Extract the [X, Y] coordinate from the center of the cell holding the provided text.  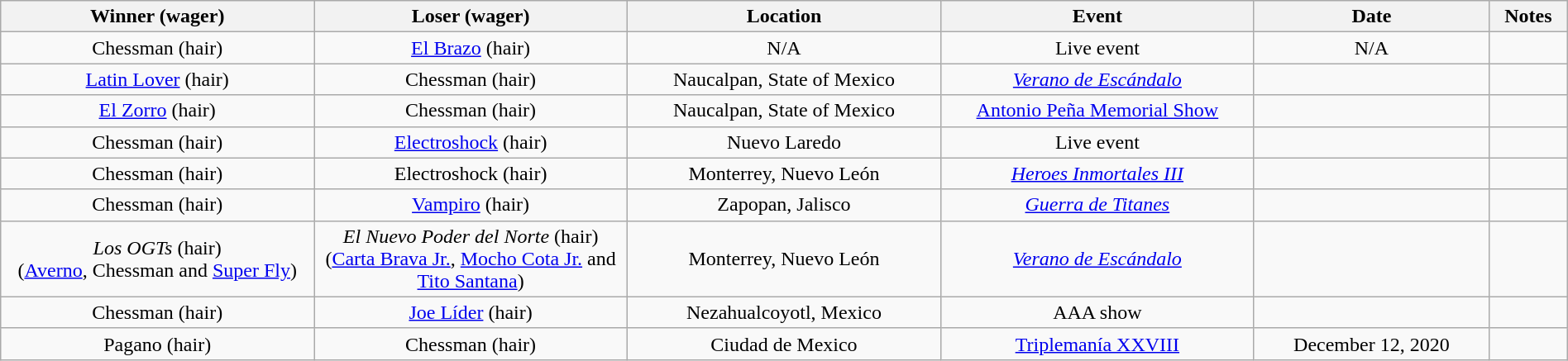
Winner (wager) [157, 17]
Notes [1528, 17]
El Zorro (hair) [157, 111]
Zapopan, Jalisco [784, 205]
Los OGTs (hair)(Averno, Chessman and Super Fly) [157, 259]
December 12, 2020 [1371, 344]
Nezahualcoyotl, Mexico [784, 312]
AAA show [1097, 312]
Joe Líder (hair) [471, 312]
El Nuevo Poder del Norte (hair) (Carta Brava Jr., Mocho Cota Jr. and Tito Santana) [471, 259]
El Brazo (hair) [471, 48]
Date [1371, 17]
Triplemanía XXVIII [1097, 344]
Heroes Inmortales III [1097, 173]
Event [1097, 17]
Guerra de Titanes [1097, 205]
Vampiro (hair) [471, 205]
Nuevo Laredo [784, 142]
Antonio Peña Memorial Show [1097, 111]
Latin Lover (hair) [157, 79]
Pagano (hair) [157, 344]
Loser (wager) [471, 17]
Ciudad de Mexico [784, 344]
Location [784, 17]
